Detect which cell encompasses the target text, then output its (x, y) center coordinate. 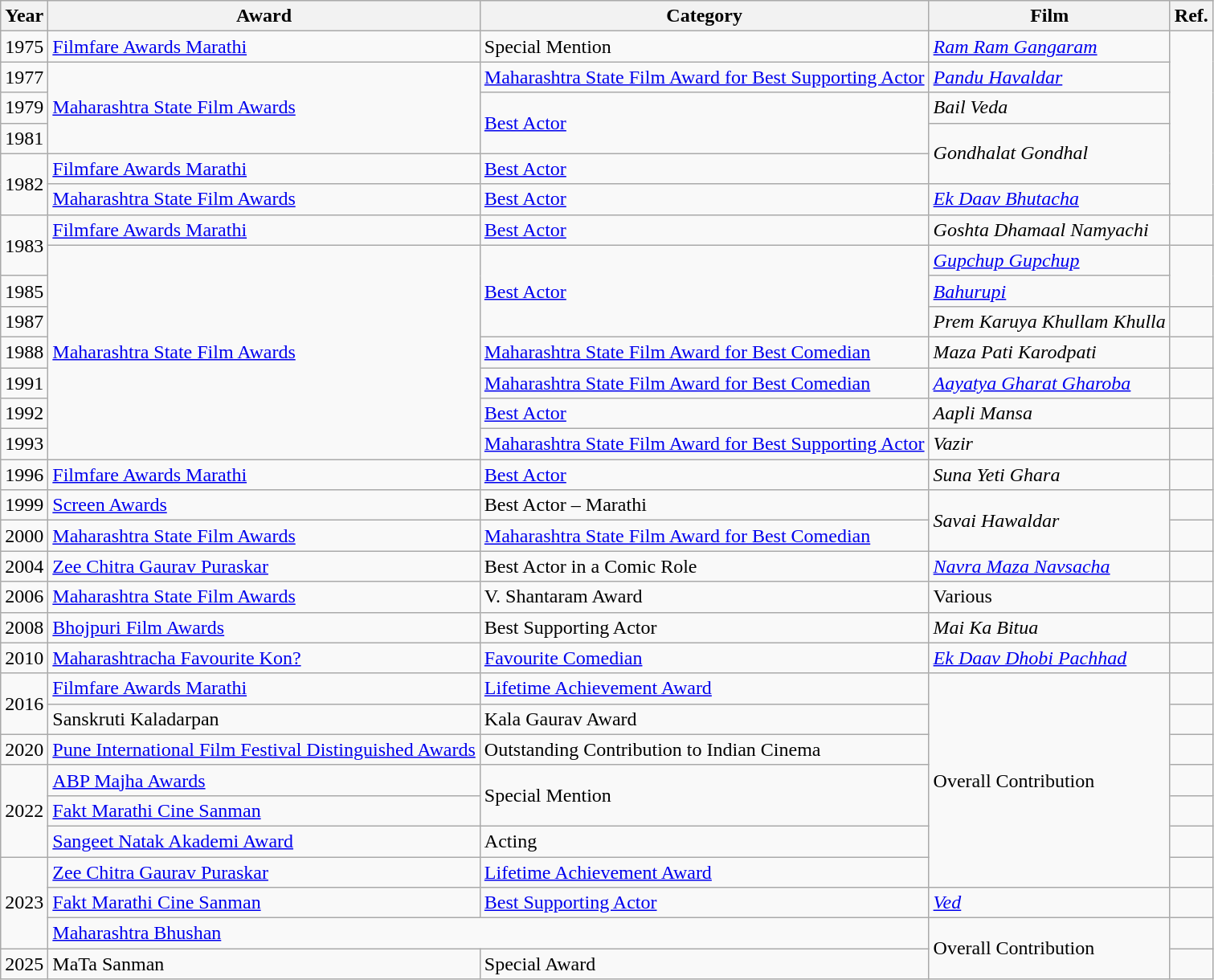
2006 (24, 597)
V. Shantaram Award (704, 597)
Goshta Dhamaal Namyachi (1049, 230)
2000 (24, 536)
Sanskruti Kaladarpan (264, 719)
Maharashtra Bhushan (488, 933)
2010 (24, 658)
Acting (704, 841)
Pune International Film Festival Distinguished Awards (264, 749)
Gondhalat Gondhal (1049, 153)
1991 (24, 383)
2004 (24, 566)
Aapli Mansa (1049, 414)
Maharashtracha Favourite Kon? (264, 658)
Year (24, 16)
Suna Yeti Ghara (1049, 475)
Vazir (1049, 444)
Award (264, 16)
Kala Gaurav Award (704, 719)
Outstanding Contribution to Indian Cinema (704, 749)
Ek Daav Bhutacha (1049, 199)
Bahurupi (1049, 291)
Category (704, 16)
1981 (24, 138)
Various (1049, 597)
2023 (24, 902)
2020 (24, 749)
1979 (24, 108)
2025 (24, 964)
2022 (24, 811)
Best Actor – Marathi (704, 505)
2016 (24, 704)
Bail Veda (1049, 108)
1975 (24, 47)
Best Actor in a Comic Role (704, 566)
1985 (24, 291)
MaTa Sanman (264, 964)
1992 (24, 414)
1987 (24, 321)
Aayatya Gharat Gharoba (1049, 383)
1996 (24, 475)
Prem Karuya Khullam Khulla (1049, 321)
Bhojpuri Film Awards (264, 627)
Savai Hawaldar (1049, 521)
Ref. (1191, 16)
Favourite Comedian (704, 658)
Pandu Havaldar (1049, 77)
Ram Ram Gangaram (1049, 47)
1983 (24, 245)
Mai Ka Bitua (1049, 627)
2008 (24, 627)
Film (1049, 16)
1977 (24, 77)
1988 (24, 352)
Screen Awards (264, 505)
1982 (24, 184)
1993 (24, 444)
Ek Daav Dhobi Pachhad (1049, 658)
Gupchup Gupchup (1049, 260)
Special Award (704, 964)
1999 (24, 505)
Ved (1049, 903)
Maza Pati Karodpati (1049, 352)
Sangeet Natak Akademi Award (264, 841)
ABP Majha Awards (264, 780)
Navra Maza Navsacha (1049, 566)
